Detect which cell encompasses the target text, then output its (x, y) center coordinate. 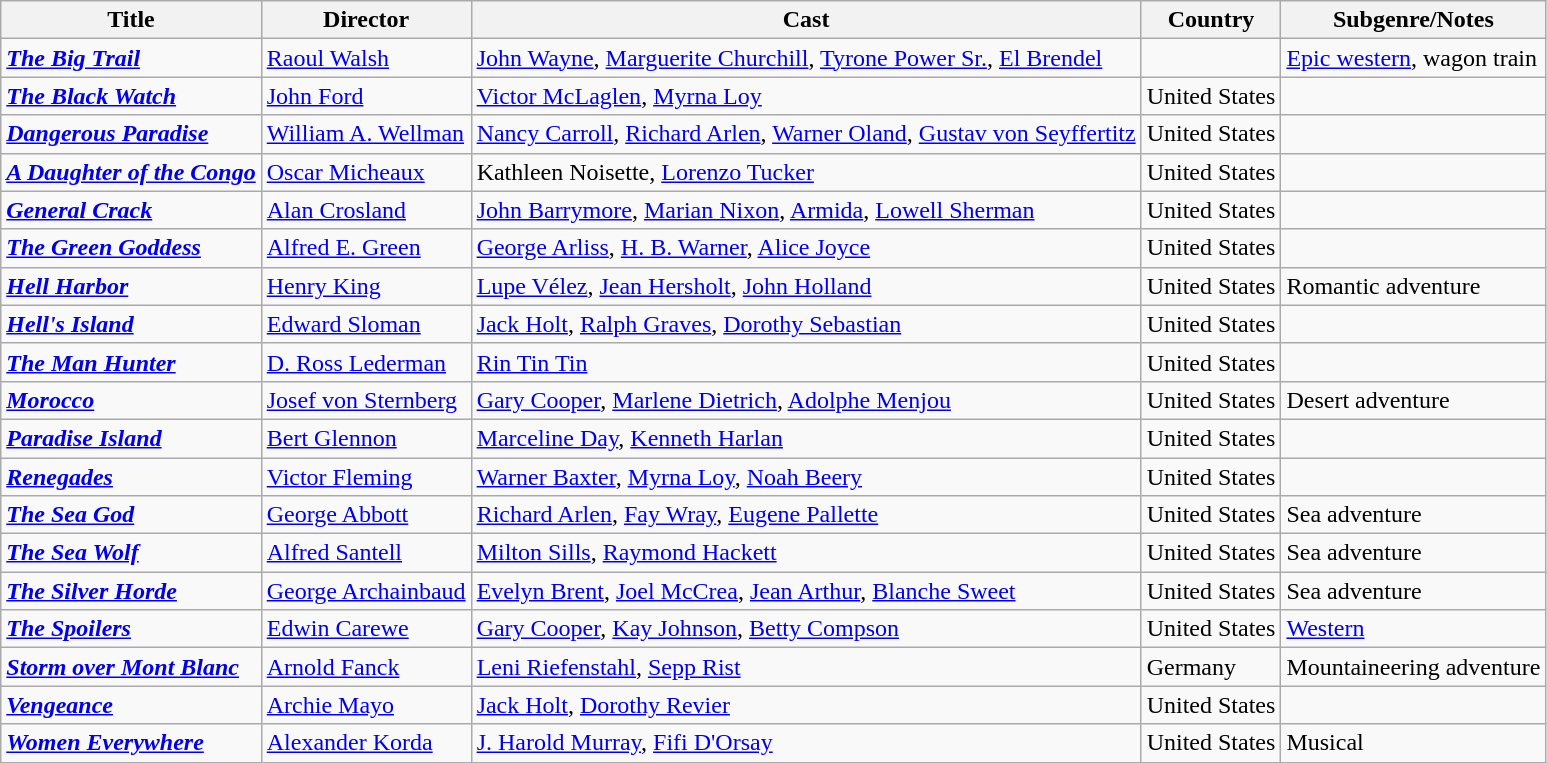
Women Everywhere (131, 743)
Rin Tin Tin (806, 362)
Evelyn Brent, Joel McCrea, Jean Arthur, Blanche Sweet (806, 591)
Desert adventure (1414, 400)
Richard Arlen, Fay Wray, Eugene Pallette (806, 515)
Hell Harbor (131, 286)
Leni Riefenstahl, Sepp Rist (806, 667)
Epic western, wagon train (1414, 58)
Henry King (366, 286)
Edward Sloman (366, 324)
William A. Wellman (366, 134)
The Man Hunter (131, 362)
Edwin Carewe (366, 629)
Romantic adventure (1414, 286)
John Wayne, Marguerite Churchill, Tyrone Power Sr., El Brendel (806, 58)
The Sea Wolf (131, 553)
Lupe Vélez, Jean Hersholt, John Holland (806, 286)
George Abbott (366, 515)
Paradise Island (131, 438)
Subgenre/Notes (1414, 20)
Gary Cooper, Marlene Dietrich, Adolphe Menjou (806, 400)
Arnold Fanck (366, 667)
Germany (1211, 667)
Renegades (131, 477)
John Ford (366, 96)
Title (131, 20)
Alfred Santell (366, 553)
Josef von Sternberg (366, 400)
The Black Watch (131, 96)
Alfred E. Green (366, 248)
Warner Baxter, Myrna Loy, Noah Beery (806, 477)
Victor McLaglen, Myrna Loy (806, 96)
Hell's Island (131, 324)
Bert Glennon (366, 438)
Jack Holt, Ralph Graves, Dorothy Sebastian (806, 324)
The Big Trail (131, 58)
The Silver Horde (131, 591)
Victor Fleming (366, 477)
Marceline Day, Kenneth Harlan (806, 438)
George Arliss, H. B. Warner, Alice Joyce (806, 248)
Storm over Mont Blanc (131, 667)
The Green Goddess (131, 248)
Morocco (131, 400)
Archie Mayo (366, 705)
General Crack (131, 210)
Western (1414, 629)
The Sea God (131, 515)
D. Ross Lederman (366, 362)
Jack Holt, Dorothy Revier (806, 705)
Nancy Carroll, Richard Arlen, Warner Oland, Gustav von Seyffertitz (806, 134)
Director (366, 20)
George Archainbaud (366, 591)
Kathleen Noisette, Lorenzo Tucker (806, 172)
Cast (806, 20)
Vengeance (131, 705)
Alexander Korda (366, 743)
Country (1211, 20)
Oscar Micheaux (366, 172)
Alan Crosland (366, 210)
Milton Sills, Raymond Hackett (806, 553)
Mountaineering adventure (1414, 667)
The Spoilers (131, 629)
A Daughter of the Congo (131, 172)
Raoul Walsh (366, 58)
Dangerous Paradise (131, 134)
John Barrymore, Marian Nixon, Armida, Lowell Sherman (806, 210)
Gary Cooper, Kay Johnson, Betty Compson (806, 629)
J. Harold Murray, Fifi D'Orsay (806, 743)
Musical (1414, 743)
